Pinpoint the cell where the given text exists, returning its [x, y] midpoint coordinate. 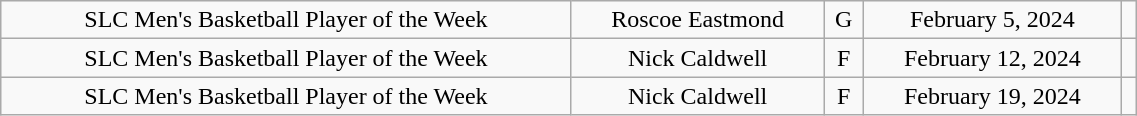
G [844, 20]
Roscoe Eastmond [698, 20]
February 12, 2024 [992, 58]
February 19, 2024 [992, 96]
February 5, 2024 [992, 20]
